From the cell containing the given text, extract its center point as [X, Y] coordinate. 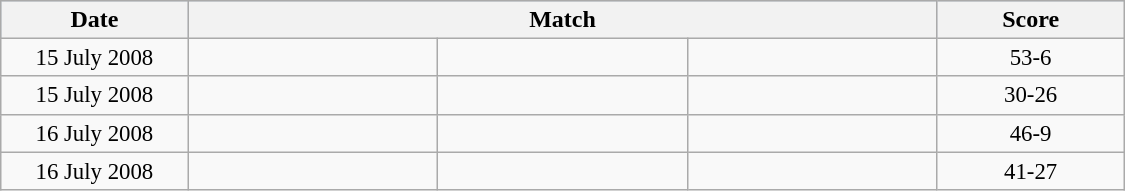
Match [562, 20]
Score [1030, 20]
30-26 [1030, 95]
46-9 [1030, 133]
41-27 [1030, 171]
53-6 [1030, 58]
Date [94, 20]
